Capture the cell that displays the provided text and extract its (x, y) central coordinate. 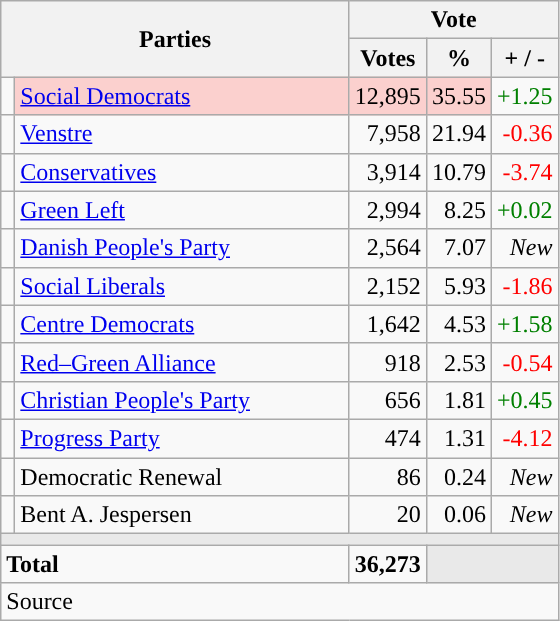
Social Liberals (182, 286)
10.79 (458, 172)
1,642 (388, 324)
Conservatives (182, 172)
21.94 (458, 134)
35.55 (458, 96)
Vote (454, 20)
86 (388, 477)
-0.54 (524, 362)
3,914 (388, 172)
Danish People's Party (182, 248)
656 (388, 400)
Venstre (182, 134)
2,152 (388, 286)
Total (176, 564)
12,895 (388, 96)
0.24 (458, 477)
+0.45 (524, 400)
Green Left (182, 210)
2.53 (458, 362)
Bent A. Jespersen (182, 515)
Progress Party (182, 438)
474 (388, 438)
5.93 (458, 286)
1.81 (458, 400)
2,564 (388, 248)
Democratic Renewal (182, 477)
0.06 (458, 515)
7.07 (458, 248)
Parties (176, 39)
Red–Green Alliance (182, 362)
7,958 (388, 134)
+ / - (524, 58)
-3.74 (524, 172)
20 (388, 515)
8.25 (458, 210)
Votes (388, 58)
+1.25 (524, 96)
2,994 (388, 210)
+0.02 (524, 210)
-1.86 (524, 286)
Centre Democrats (182, 324)
Source (280, 602)
918 (388, 362)
4.53 (458, 324)
+1.58 (524, 324)
Social Democrats (182, 96)
-0.36 (524, 134)
-4.12 (524, 438)
Christian People's Party (182, 400)
% (458, 58)
1.31 (458, 438)
36,273 (388, 564)
